Locate the cell with the specified text and output its [X, Y] center coordinate. 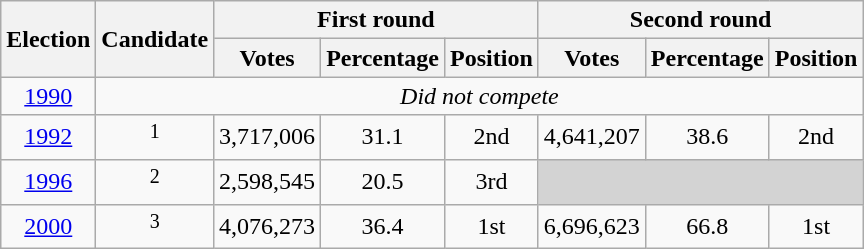
1992 [48, 138]
2,598,545 [268, 182]
3,717,006 [268, 138]
20.5 [383, 182]
2 [155, 182]
Second round [700, 20]
31.1 [383, 138]
3 [155, 226]
Election [48, 39]
Candidate [155, 39]
4,076,273 [268, 226]
36.4 [383, 226]
1990 [48, 96]
38.6 [707, 138]
Did not compete [480, 96]
4,641,207 [592, 138]
1 [155, 138]
6,696,623 [592, 226]
66.8 [707, 226]
1996 [48, 182]
3rd [492, 182]
First round [376, 20]
2000 [48, 226]
